Search for the cell housing the specified text and yield its [x, y] center coordinate. 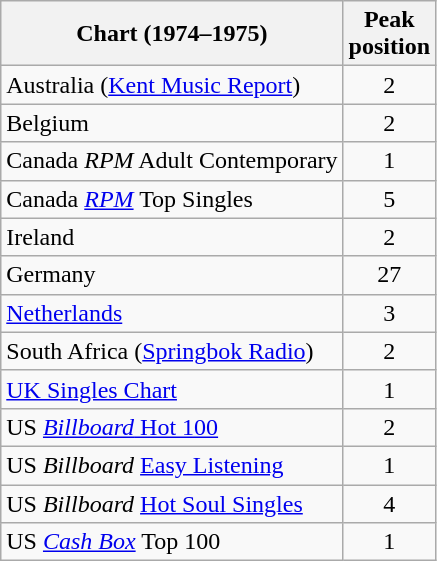
Netherlands [172, 313]
US Billboard Hot Soul Singles [172, 503]
US Cash Box Top 100 [172, 542]
Germany [172, 275]
UK Singles Chart [172, 389]
Canada RPM Top Singles [172, 199]
5 [389, 199]
Canada RPM Adult Contemporary [172, 161]
Peakposition [389, 34]
South Africa (Springbok Radio) [172, 351]
Chart (1974–1975) [172, 34]
4 [389, 503]
Ireland [172, 237]
3 [389, 313]
27 [389, 275]
Belgium [172, 123]
US Billboard Hot 100 [172, 427]
US Billboard Easy Listening [172, 465]
Australia (Kent Music Report) [172, 85]
